Provide the [X, Y] coordinate of the cell's center where the given text is located.  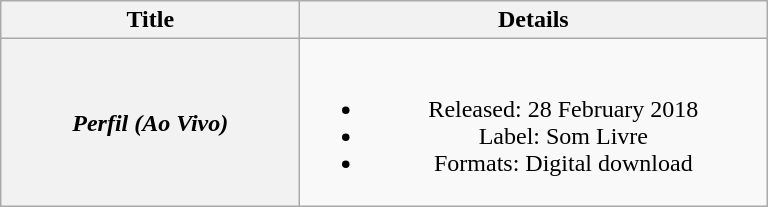
Details [534, 20]
Perfil (Ao Vivo) [150, 122]
Title [150, 20]
Released: 28 February 2018Label: Som LivreFormats: Digital download [534, 122]
